Find where the given text appears and provide that cell's center as [x, y] coordinate. 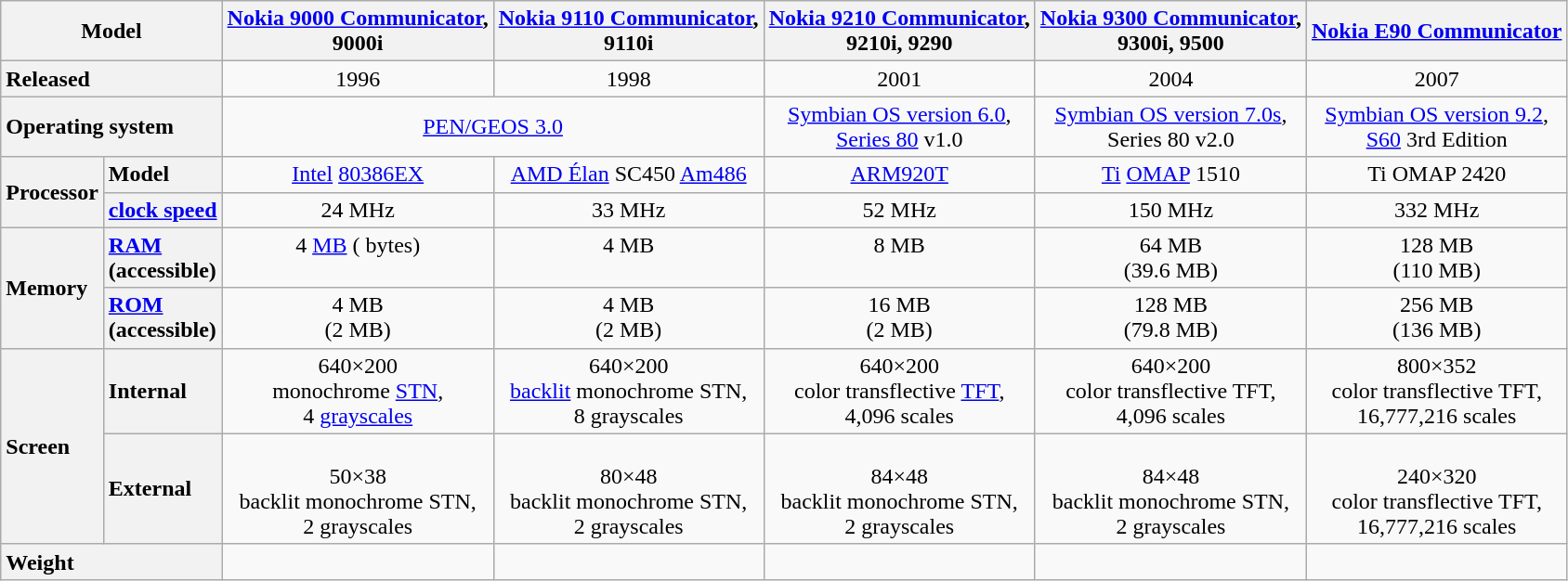
Memory [52, 288]
52 MHz [899, 210]
240×320color transflective TFT,16,777,216 scales [1437, 488]
128 MB(110 MB) [1437, 258]
Released [111, 79]
PEN/GEOS 3.0 [492, 126]
4 MB ( bytes) [358, 258]
128 MB(79.8 MB) [1170, 317]
80×48backlit monochrome STN,2 grayscales [628, 488]
Symbian OS version 9.2,S60 3rd Edition [1437, 126]
150 MHz [1170, 210]
2004 [1170, 79]
Nokia 9000 Communicator,9000i [358, 32]
Operating system [111, 126]
1998 [628, 79]
Nokia E90 Communicator [1437, 32]
640×200backlit monochrome STN,8 grayscales [628, 391]
2007 [1437, 79]
33 MHz [628, 210]
640×200monochrome STN,4 grayscales [358, 391]
1996 [358, 79]
clock speed [163, 210]
Processor [52, 192]
AMD Élan SC450 Am486 [628, 174]
Intel 80386EX [358, 174]
Internal [163, 391]
Nokia 9300 Communicator,9300i, 9500 [1170, 32]
Nokia 9210 Communicator,9210i, 9290 [899, 32]
Ti OMAP 1510 [1170, 174]
Symbian OS version 6.0,Series 80 v1.0 [899, 126]
50×38backlit monochrome STN,2 grayscales [358, 488]
Symbian OS version 7.0s,Series 80 v2.0 [1170, 126]
Ti OMAP 2420 [1437, 174]
Nokia 9110 Communicator,9110i [628, 32]
24 MHz [358, 210]
16 MB(2 MB) [899, 317]
External [163, 488]
800×352color transflective TFT,16,777,216 scales [1437, 391]
64 MB(39.6 MB) [1170, 258]
332 MHz [1437, 210]
ROM(accessible) [163, 317]
Screen [52, 445]
256 MB(136 MB) [1437, 317]
RAM(accessible) [163, 258]
8 MB [899, 258]
4 MB [628, 258]
ARM920T [899, 174]
Weight [111, 562]
2001 [899, 79]
